Extract the [x, y] coordinate from the center of the cell holding the provided text.  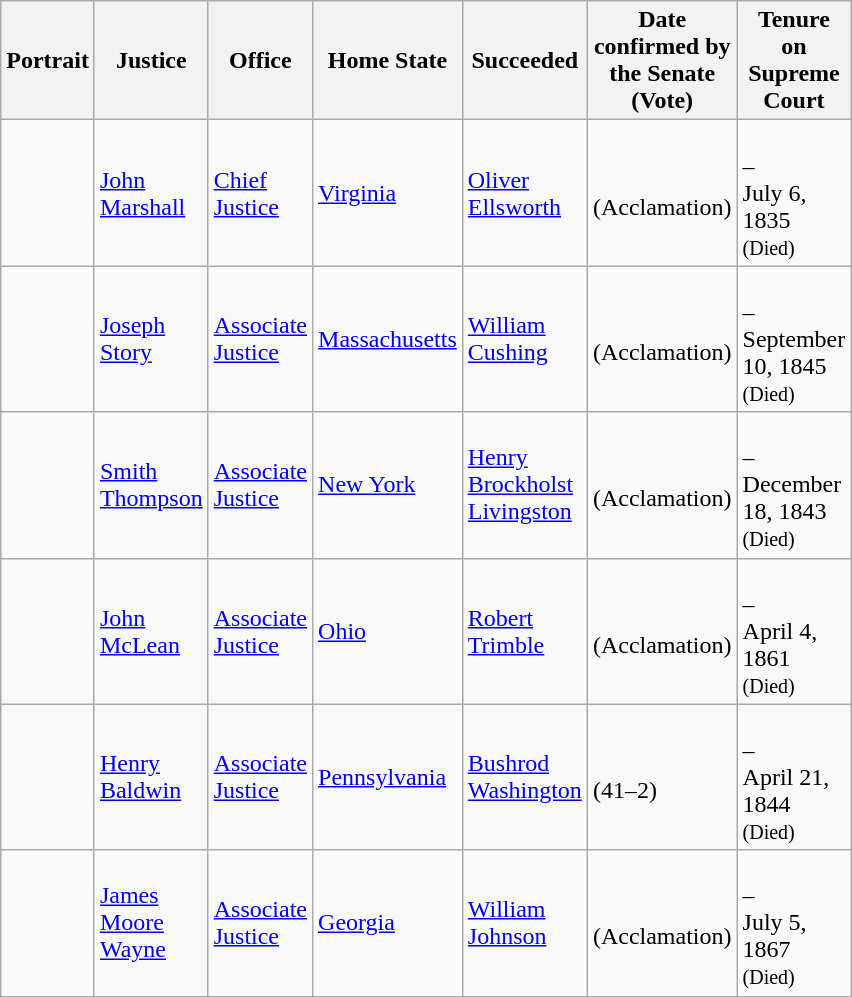
Tenure on Supreme Court [794, 60]
–April 4, 1861(Died) [794, 631]
Home State [388, 60]
Succeeded [524, 60]
Office [260, 60]
Henry Baldwin [151, 777]
–September 10, 1845(Died) [794, 339]
Robert Trimble [524, 631]
John Marshall [151, 193]
William Cushing [524, 339]
John McLean [151, 631]
Portrait [48, 60]
Massachusetts [388, 339]
Joseph Story [151, 339]
Oliver Ellsworth [524, 193]
Smith Thompson [151, 485]
Chief Justice [260, 193]
New York [388, 485]
Ohio [388, 631]
(41–2) [662, 777]
Georgia [388, 923]
–April 21, 1844(Died) [794, 777]
Pennsylvania [388, 777]
–December 18, 1843(Died) [794, 485]
William Johnson [524, 923]
Bushrod Washington [524, 777]
Virginia [388, 193]
Justice [151, 60]
–July 6, 1835(Died) [794, 193]
–July 5, 1867(Died) [794, 923]
Henry Brockholst Livingston [524, 485]
James Moore Wayne [151, 923]
Date confirmed by the Senate(Vote) [662, 60]
